Return the (x, y) coordinate for the center point of the cell that contains the specified text.  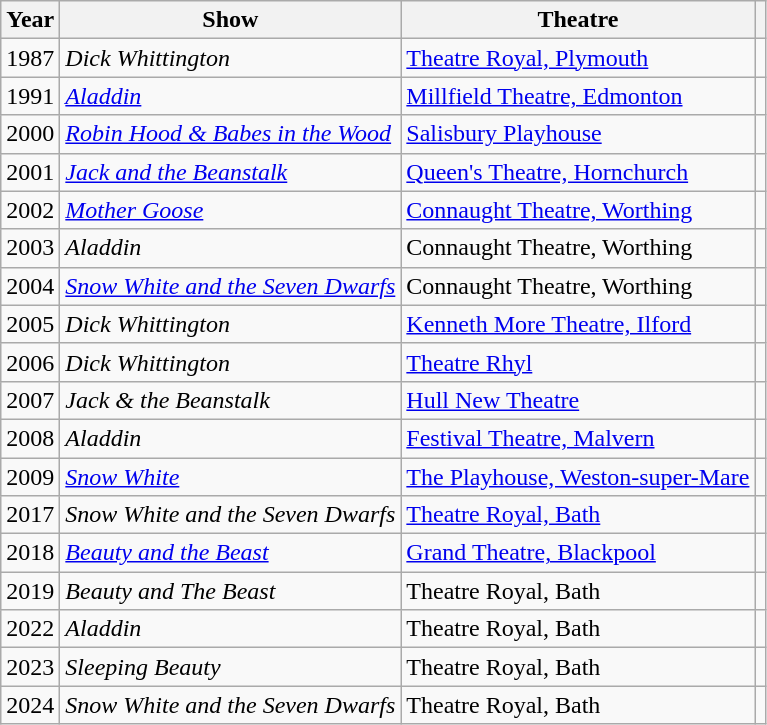
Salisbury Playhouse (578, 134)
Hull New Theatre (578, 400)
Robin Hood & Babes in the Wood (230, 134)
2003 (30, 248)
Show (230, 20)
2018 (30, 553)
2002 (30, 210)
1987 (30, 58)
Beauty and the Beast (230, 553)
Mother Goose (230, 210)
Year (30, 20)
2004 (30, 286)
2019 (30, 591)
2001 (30, 172)
2005 (30, 324)
2009 (30, 477)
Snow White (230, 477)
2007 (30, 400)
2000 (30, 134)
2008 (30, 438)
Jack and the Beanstalk (230, 172)
2023 (30, 667)
Jack & the Beanstalk (230, 400)
The Playhouse, Weston-super-Mare (578, 477)
2024 (30, 705)
2017 (30, 515)
Kenneth More Theatre, Ilford (578, 324)
Theatre (578, 20)
2006 (30, 362)
Grand Theatre, Blackpool (578, 553)
Queen's Theatre, Hornchurch (578, 172)
1991 (30, 96)
2022 (30, 629)
Millfield Theatre, Edmonton (578, 96)
Festival Theatre, Malvern (578, 438)
Sleeping Beauty (230, 667)
Theatre Royal, Plymouth (578, 58)
Beauty and The Beast (230, 591)
Theatre Rhyl (578, 362)
